From the cell containing the given text, extract its center point as [X, Y] coordinate. 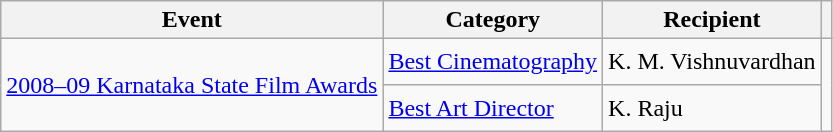
Category [493, 20]
Best Art Director [493, 108]
K. Raju [712, 108]
K. M. Vishnuvardhan [712, 62]
Best Cinematography [493, 62]
2008–09 Karnataka State Film Awards [192, 85]
Event [192, 20]
Recipient [712, 20]
